Detect which cell encompasses the target text, then output its (x, y) center coordinate. 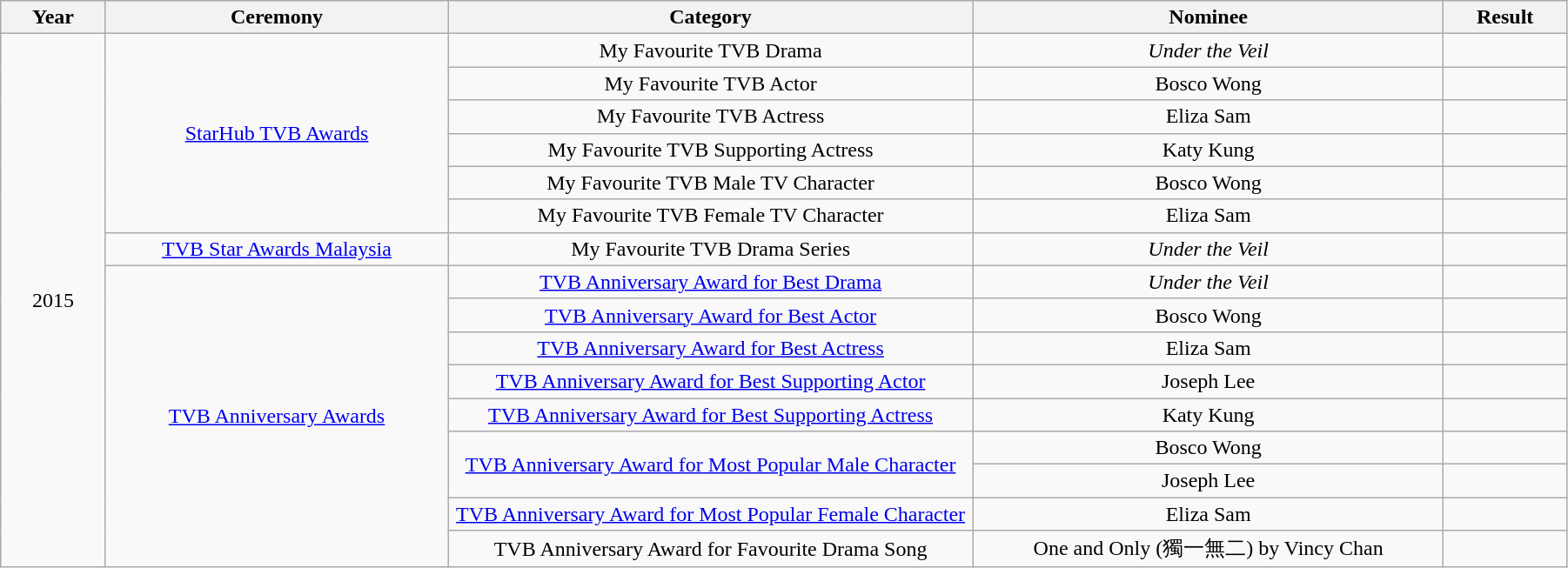
My Favourite TVB Male TV Character (711, 183)
TVB Anniversary Award for Best Supporting Actor (711, 381)
Year (53, 17)
My Favourite TVB Actor (711, 84)
2015 (53, 301)
TVB Anniversary Award for Most Popular Male Character (711, 464)
Result (1505, 17)
TVB Star Awards Malaysia (277, 249)
TVB Anniversary Award for Most Popular Female Character (711, 514)
TVB Anniversary Award for Best Drama (711, 282)
StarHub TVB Awards (277, 133)
One and Only (獨一無二) by Vincy Chan (1208, 550)
TVB Anniversary Award for Best Actor (711, 315)
TVB Anniversary Award for Best Actress (711, 348)
TVB Anniversary Awards (277, 416)
Category (711, 17)
My Favourite TVB Supporting Actress (711, 150)
TVB Anniversary Award for Favourite Drama Song (711, 550)
Nominee (1208, 17)
Ceremony (277, 17)
My Favourite TVB Female TV Character (711, 216)
TVB Anniversary Award for Best Supporting Actress (711, 415)
My Favourite TVB Drama (711, 50)
My Favourite TVB Actress (711, 117)
My Favourite TVB Drama Series (711, 249)
